Determine the [x, y] coordinate at the center of the cell enclosing the given text.  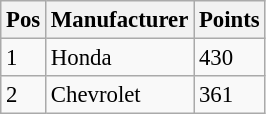
Manufacturer [120, 20]
361 [230, 95]
2 [24, 95]
Honda [120, 58]
Chevrolet [120, 95]
430 [230, 58]
Pos [24, 20]
1 [24, 58]
Points [230, 20]
